Output the (X, Y) coordinate of the center of the cell containing the given text.  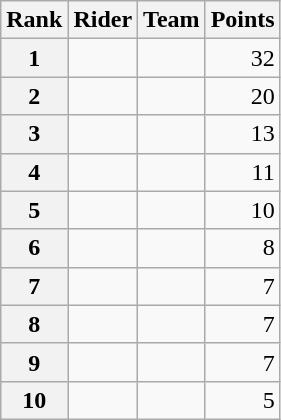
2 (34, 96)
Points (242, 20)
4 (34, 172)
Team (172, 20)
13 (242, 134)
32 (242, 58)
Rank (34, 20)
Rider (103, 20)
11 (242, 172)
3 (34, 134)
20 (242, 96)
1 (34, 58)
9 (34, 362)
6 (34, 248)
